Extract the (x, y) coordinate from the center of the cell holding the provided text.  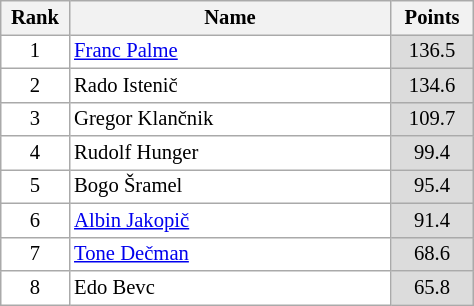
65.8 (432, 287)
3 (35, 119)
95.4 (432, 186)
7 (35, 254)
1 (35, 51)
Tone Dečman (230, 254)
4 (35, 153)
Points (432, 17)
Rado Istenič (230, 85)
Bogo Šramel (230, 186)
99.4 (432, 153)
6 (35, 220)
Rank (35, 17)
Gregor Klančnik (230, 119)
68.6 (432, 254)
Albin Jakopič (230, 220)
91.4 (432, 220)
Franc Palme (230, 51)
109.7 (432, 119)
Rudolf Hunger (230, 153)
Edo Bevc (230, 287)
Name (230, 17)
136.5 (432, 51)
5 (35, 186)
134.6 (432, 85)
2 (35, 85)
8 (35, 287)
